Detect which cell encompasses the target text, then output its [X, Y] center coordinate. 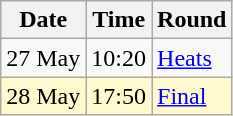
Time [119, 20]
Round [192, 20]
Heats [192, 58]
28 May [44, 96]
10:20 [119, 58]
27 May [44, 58]
Date [44, 20]
17:50 [119, 96]
Final [192, 96]
